Output the (x, y) coordinate of the center of the cell containing the given text.  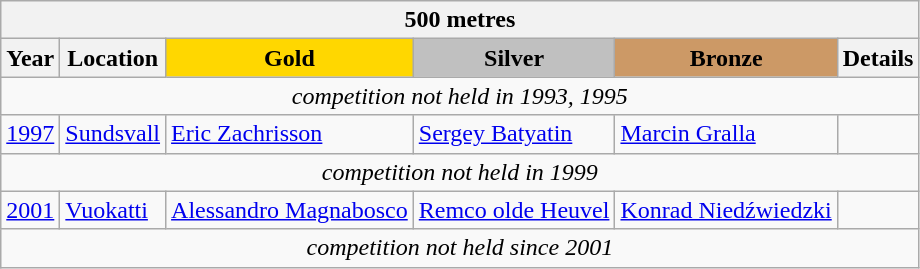
Sergey Batyatin (514, 134)
Details (878, 58)
500 metres (460, 20)
Bronze (726, 58)
competition not held in 1993, 1995 (460, 96)
1997 (30, 134)
Marcin Gralla (726, 134)
Remco olde Heuvel (514, 210)
Location (113, 58)
competition not held since 2001 (460, 248)
Vuokatti (113, 210)
Konrad Niedźwiedzki (726, 210)
competition not held in 1999 (460, 172)
2001 (30, 210)
Silver (514, 58)
Alessandro Magnabosco (290, 210)
Sundsvall (113, 134)
Gold (290, 58)
Year (30, 58)
Eric Zachrisson (290, 134)
